Scan for the cell matching the given text and deliver its [x, y] coordinate at center. 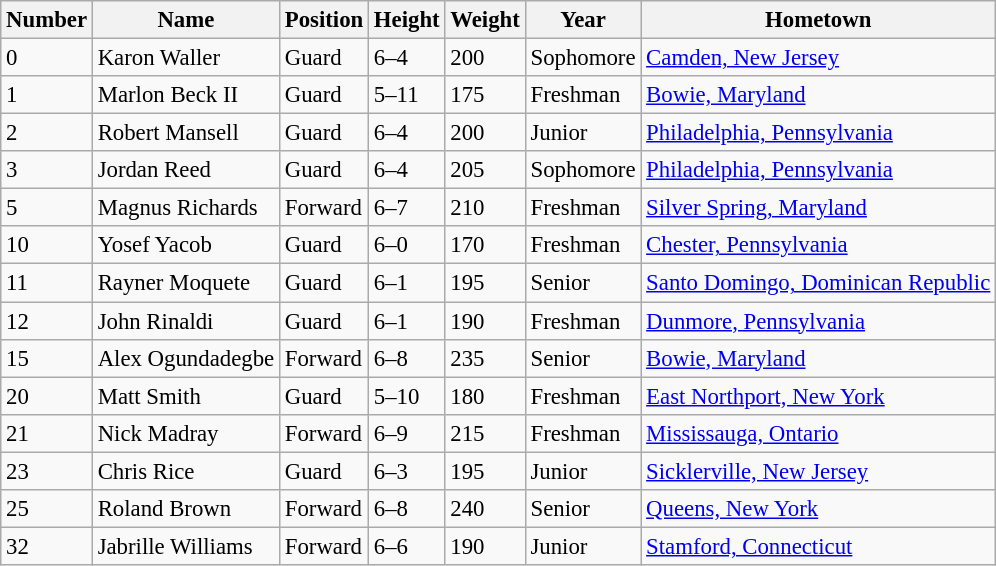
11 [47, 283]
2 [47, 133]
210 [485, 208]
Yosef Yacob [186, 245]
Alex Ogundadegbe [186, 358]
10 [47, 245]
Rayner Moquete [186, 283]
32 [47, 546]
Year [583, 20]
6–9 [407, 433]
5 [47, 208]
Dunmore, Pennsylvania [818, 321]
6–6 [407, 546]
Silver Spring, Maryland [818, 208]
6–3 [407, 471]
Jordan Reed [186, 170]
0 [47, 58]
Santo Domingo, Dominican Republic [818, 283]
3 [47, 170]
25 [47, 509]
Hometown [818, 20]
Nick Madray [186, 433]
Chester, Pennsylvania [818, 245]
Matt Smith [186, 396]
East Northport, New York [818, 396]
205 [485, 170]
235 [485, 358]
John Rinaldi [186, 321]
5–10 [407, 396]
5–11 [407, 95]
Magnus Richards [186, 208]
Queens, New York [818, 509]
Robert Mansell [186, 133]
23 [47, 471]
6–0 [407, 245]
6–7 [407, 208]
240 [485, 509]
215 [485, 433]
Jabrille Williams [186, 546]
Name [186, 20]
Sicklerville, New Jersey [818, 471]
Chris Rice [186, 471]
1 [47, 95]
175 [485, 95]
Stamford, Connecticut [818, 546]
Position [324, 20]
Height [407, 20]
Mississauga, Ontario [818, 433]
15 [47, 358]
180 [485, 396]
12 [47, 321]
Roland Brown [186, 509]
Number [47, 20]
Camden, New Jersey [818, 58]
20 [47, 396]
170 [485, 245]
Marlon Beck II [186, 95]
Weight [485, 20]
Karon Waller [186, 58]
21 [47, 433]
